Return the (X, Y) coordinate for the center point of the cell that contains the specified text.  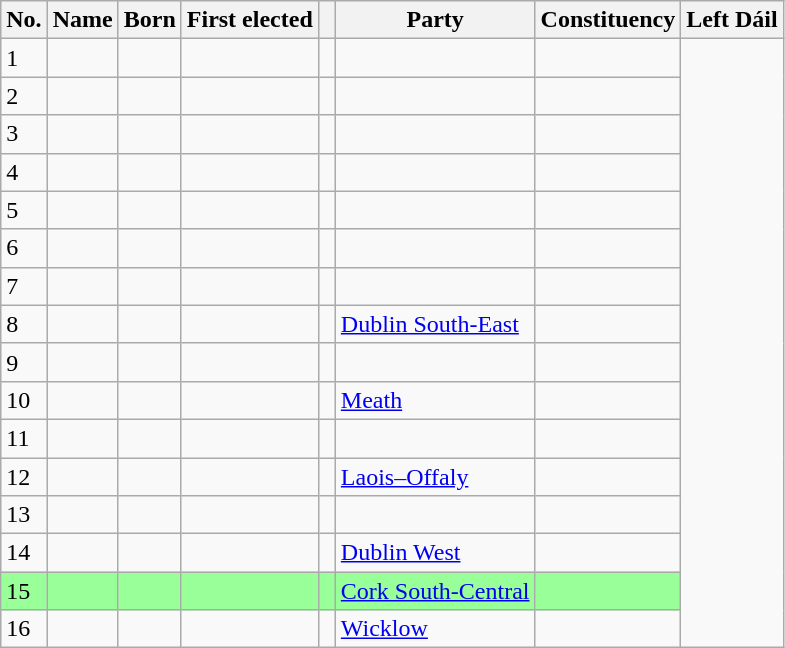
Meath (435, 400)
Dublin West (435, 553)
4 (24, 172)
Born (150, 20)
14 (24, 553)
12 (24, 477)
13 (24, 515)
Laois–Offaly (435, 477)
5 (24, 210)
Wicklow (435, 629)
1 (24, 58)
6 (24, 248)
No. (24, 20)
8 (24, 324)
3 (24, 134)
15 (24, 591)
Cork South-Central (435, 591)
10 (24, 400)
Left Dáil (732, 20)
First elected (250, 20)
Dublin South-East (435, 324)
Constituency (608, 20)
11 (24, 438)
9 (24, 362)
Name (82, 20)
7 (24, 286)
Party (435, 20)
2 (24, 96)
16 (24, 629)
